Return the (X, Y) coordinate for the center point of the cell that contains the specified text.  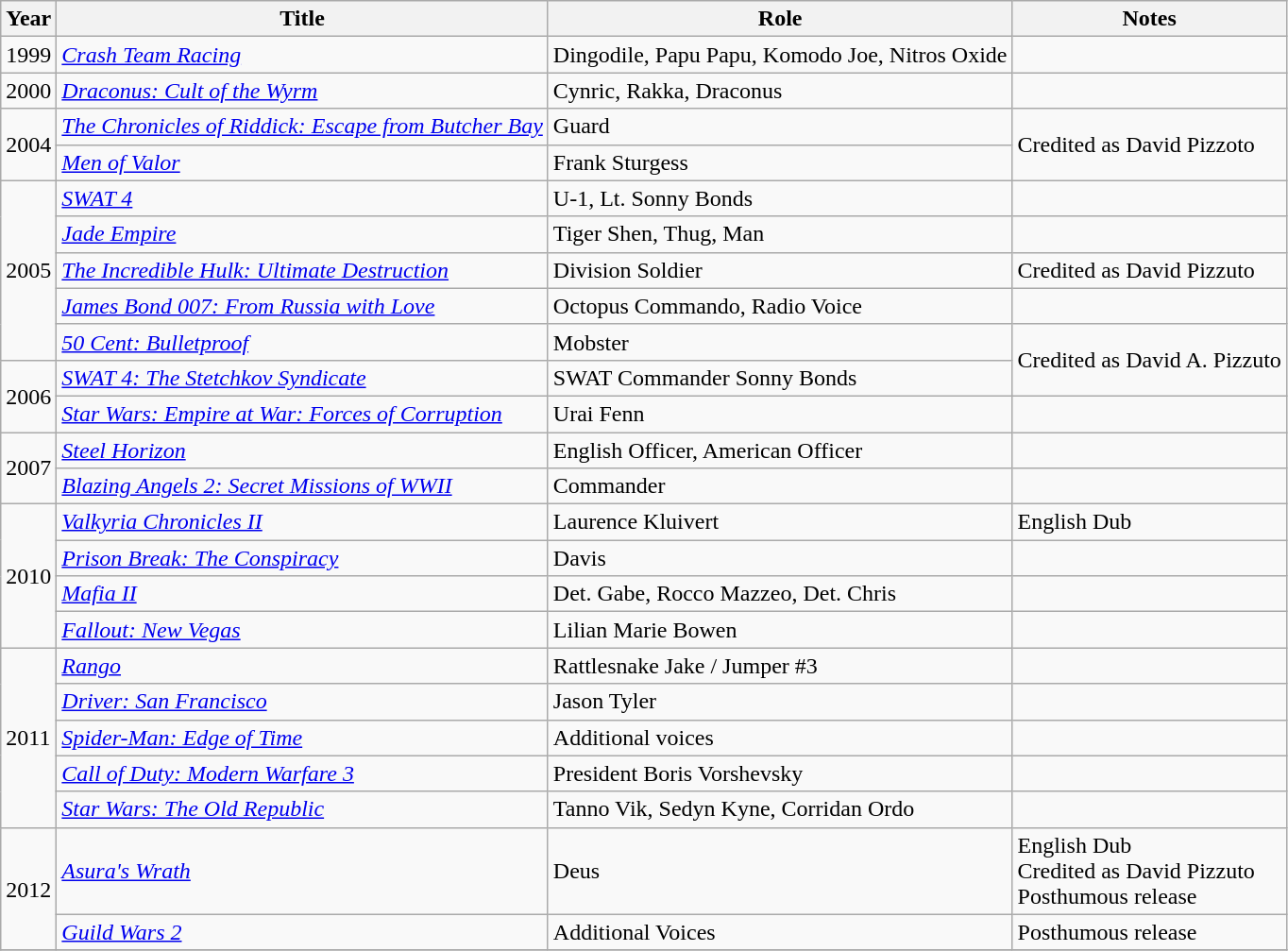
Steel Horizon (302, 450)
Men of Valor (302, 162)
Notes (1149, 19)
Driver: San Francisco (302, 702)
Star Wars: Empire at War: Forces of Corruption (302, 414)
Prison Break: The Conspiracy (302, 558)
Asura's Wrath (302, 871)
Guild Wars 2 (302, 932)
U-1, Lt. Sonny Bonds (780, 198)
English Dub (1149, 522)
Rattlesnake Jake / Jumper #3 (780, 666)
Credited as David Pizzuto (1149, 270)
English Dub Credited as David PizzutoPosthumous release (1149, 871)
2000 (28, 91)
The Chronicles of Riddick: Escape from Butcher Bay (302, 127)
Laurence Kluivert (780, 522)
Urai Fenn (780, 414)
2005 (28, 270)
Spider-Man: Edge of Time (302, 738)
Draconus: Cult of the Wyrm (302, 91)
Deus (780, 871)
Lilian Marie Bowen (780, 630)
James Bond 007: From Russia with Love (302, 306)
Tanno Vik, Sedyn Kyne, Corridan Ordo (780, 809)
SWAT Commander Sonny Bonds (780, 378)
Role (780, 19)
Rango (302, 666)
Star Wars: The Old Republic (302, 809)
Blazing Angels 2: Secret Missions of WWII (302, 486)
Frank Sturgess (780, 162)
Title (302, 19)
Additional Voices (780, 932)
2006 (28, 396)
President Boris Vorshevsky (780, 773)
Commander (780, 486)
Valkyria Chronicles II (302, 522)
50 Cent: Bulletproof (302, 342)
Credited as David A. Pizzuto (1149, 360)
Additional voices (780, 738)
Dingodile, Papu Papu, Komodo Joe, Nitros Oxide (780, 55)
2011 (28, 738)
Davis (780, 558)
The Incredible Hulk: Ultimate Destruction (302, 270)
Tiger Shen, Thug, Man (780, 234)
Year (28, 19)
Credited as David Pizzoto (1149, 144)
Mobster (780, 342)
English Officer, American Officer (780, 450)
Guard (780, 127)
Jason Tyler (780, 702)
Det. Gabe, Rocco Mazzeo, Det. Chris (780, 594)
Octopus Commando, Radio Voice (780, 306)
Jade Empire (302, 234)
2010 (28, 576)
SWAT 4 (302, 198)
SWAT 4: The Stetchkov Syndicate (302, 378)
2004 (28, 144)
Crash Team Racing (302, 55)
Division Soldier (780, 270)
1999 (28, 55)
2012 (28, 889)
Mafia II (302, 594)
Call of Duty: Modern Warfare 3 (302, 773)
Cynric, Rakka, Draconus (780, 91)
Fallout: New Vegas (302, 630)
2007 (28, 468)
Posthumous release (1149, 932)
